Return [x, y] of the center of cell containing provided text 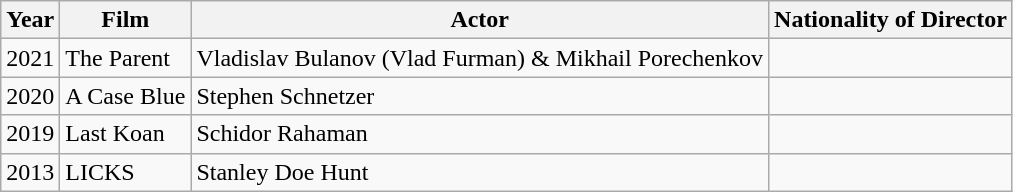
2019 [30, 134]
Actor [480, 20]
Stanley Doe Hunt [480, 172]
Film [126, 20]
Stephen Schnetzer [480, 96]
A Case Blue [126, 96]
The Parent [126, 58]
Last Koan [126, 134]
2021 [30, 58]
Nationality of Director [891, 20]
Schidor Rahaman [480, 134]
Year [30, 20]
Vladislav Bulanov (Vlad Furman) & Mikhail Porechenkov [480, 58]
2020 [30, 96]
LICKS [126, 172]
2013 [30, 172]
